Extract the (X, Y) coordinate from the center of the cell holding the provided text.  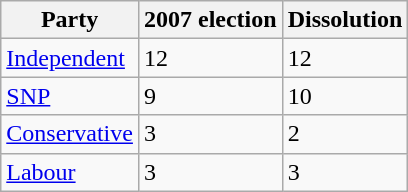
9 (210, 96)
Independent (70, 58)
Labour (70, 172)
2007 election (210, 20)
Dissolution (345, 20)
SNP (70, 96)
Party (70, 20)
10 (345, 96)
Conservative (70, 134)
2 (345, 134)
